Search for the cell housing the specified text and yield its (X, Y) center coordinate. 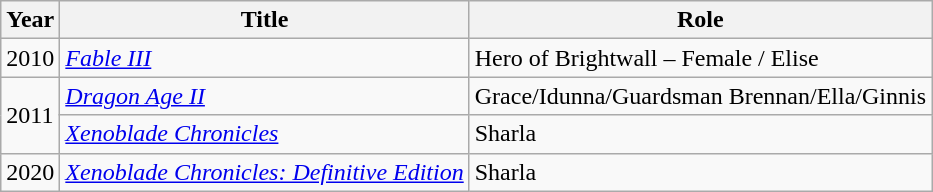
Hero of Brightwall – Female / Elise (700, 58)
Xenoblade Chronicles (264, 134)
Dragon Age II (264, 96)
Year (30, 20)
2020 (30, 172)
Xenoblade Chronicles: Definitive Edition (264, 172)
Fable III (264, 58)
2011 (30, 115)
Grace/Idunna/Guardsman Brennan/Ella/Ginnis (700, 96)
Role (700, 20)
2010 (30, 58)
Title (264, 20)
